Detect which cell encompasses the target text, then output its [x, y] center coordinate. 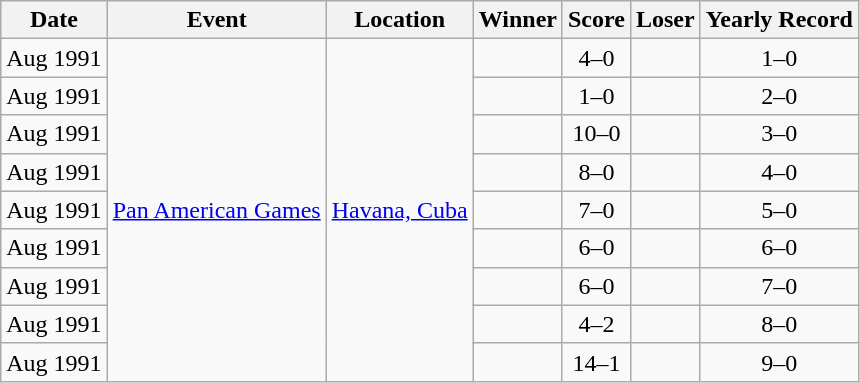
Date [54, 20]
2–0 [779, 96]
Havana, Cuba [400, 210]
Pan American Games [216, 210]
Score [596, 20]
Loser [665, 20]
10–0 [596, 134]
5–0 [779, 210]
9–0 [779, 362]
14–1 [596, 362]
Winner [518, 20]
3–0 [779, 134]
Event [216, 20]
Yearly Record [779, 20]
Location [400, 20]
4–2 [596, 324]
